Find where the given text appears and provide that cell's center as (X, Y) coordinate. 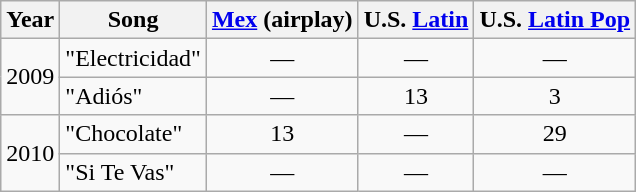
29 (555, 134)
Year (30, 20)
3 (555, 96)
Mex (airplay) (282, 20)
"Chocolate" (134, 134)
2010 (30, 153)
Song (134, 20)
"Adiós" (134, 96)
U.S. Latin (416, 20)
"Electricidad" (134, 58)
2009 (30, 77)
"Si Te Vas" (134, 172)
U.S. Latin Pop (555, 20)
